Find where the given text appears and provide that cell's center as (X, Y) coordinate. 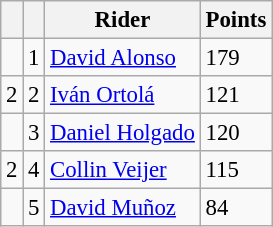
1 (34, 58)
120 (236, 133)
115 (236, 170)
Points (236, 20)
Daniel Holgado (122, 133)
David Alonso (122, 58)
179 (236, 58)
4 (34, 170)
121 (236, 95)
5 (34, 208)
Rider (122, 20)
84 (236, 208)
Iván Ortolá (122, 95)
David Muñoz (122, 208)
Collin Veijer (122, 170)
3 (34, 133)
